From the cell containing the given text, extract its center point as [X, Y] coordinate. 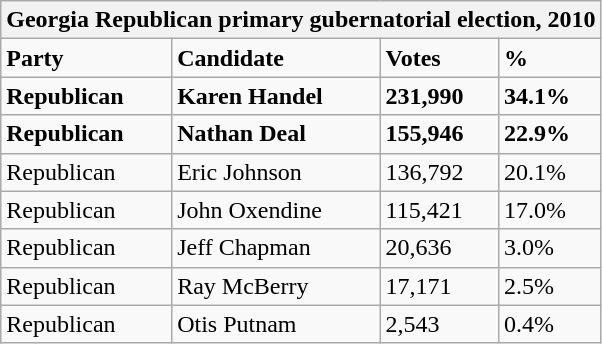
Nathan Deal [276, 134]
115,421 [439, 210]
17.0% [550, 210]
3.0% [550, 248]
0.4% [550, 324]
Karen Handel [276, 96]
Party [86, 58]
Candidate [276, 58]
Votes [439, 58]
2,543 [439, 324]
Ray McBerry [276, 286]
22.9% [550, 134]
Eric Johnson [276, 172]
Jeff Chapman [276, 248]
% [550, 58]
20.1% [550, 172]
20,636 [439, 248]
Georgia Republican primary gubernatorial election, 2010 [301, 20]
Otis Putnam [276, 324]
34.1% [550, 96]
136,792 [439, 172]
John Oxendine [276, 210]
231,990 [439, 96]
155,946 [439, 134]
2.5% [550, 286]
17,171 [439, 286]
